Determine the [x, y] coordinate at the center of the cell enclosing the given text.  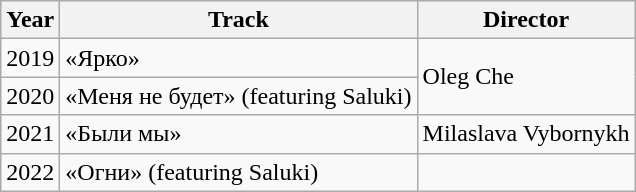
Milaslava Vybornykh [526, 134]
Track [238, 20]
«Были мы» [238, 134]
Director [526, 20]
2020 [30, 96]
«Меня не будет» (featuring Saluki) [238, 96]
2019 [30, 58]
2021 [30, 134]
«Ярко» [238, 58]
Oleg Che [526, 77]
«Огни» (featuring Saluki) [238, 172]
Year [30, 20]
2022 [30, 172]
